Return the (X, Y) coordinate for the center point of the cell that contains the specified text.  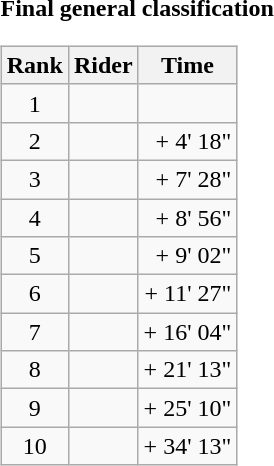
10 (34, 446)
+ 11' 27" (188, 294)
+ 4' 18" (188, 141)
8 (34, 370)
7 (34, 332)
6 (34, 294)
5 (34, 256)
Time (188, 65)
+ 7' 28" (188, 179)
+ 16' 04" (188, 332)
3 (34, 179)
Rank (34, 65)
4 (34, 217)
+ 34' 13" (188, 446)
Rider (103, 65)
+ 21' 13" (188, 370)
+ 25' 10" (188, 408)
+ 9' 02" (188, 256)
+ 8' 56" (188, 217)
1 (34, 103)
9 (34, 408)
2 (34, 141)
